Scan for the cell matching the given text and deliver its (x, y) coordinate at center. 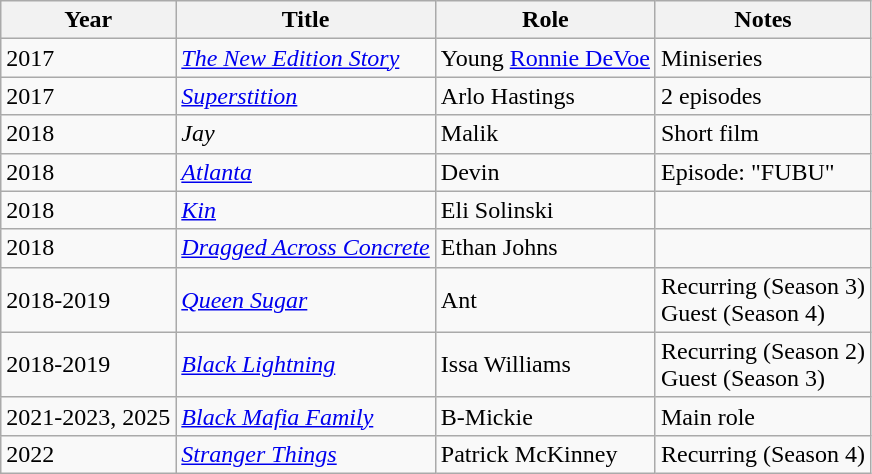
Patrick McKinney (545, 454)
Notes (762, 20)
Eli Solinski (545, 210)
Miniseries (762, 58)
Black Lightning (306, 364)
Main role (762, 416)
Episode: "FUBU" (762, 172)
Dragged Across Concrete (306, 248)
Arlo Hastings (545, 96)
Recurring (Season 2)Guest (Season 3) (762, 364)
Title (306, 20)
Issa Williams (545, 364)
2022 (88, 454)
Black Mafia Family (306, 416)
Short film (762, 134)
2021-2023, 2025 (88, 416)
B-Mickie (545, 416)
Devin (545, 172)
Jay (306, 134)
The New Edition Story (306, 58)
2 episodes (762, 96)
Ethan Johns (545, 248)
Recurring (Season 4) (762, 454)
Year (88, 20)
Young Ronnie DeVoe (545, 58)
Atlanta (306, 172)
Recurring (Season 3)Guest (Season 4) (762, 300)
Stranger Things (306, 454)
Superstition (306, 96)
Kin (306, 210)
Malik (545, 134)
Ant (545, 300)
Queen Sugar (306, 300)
Role (545, 20)
